Return the [x, y] coordinate for the center point of the cell that contains the specified text.  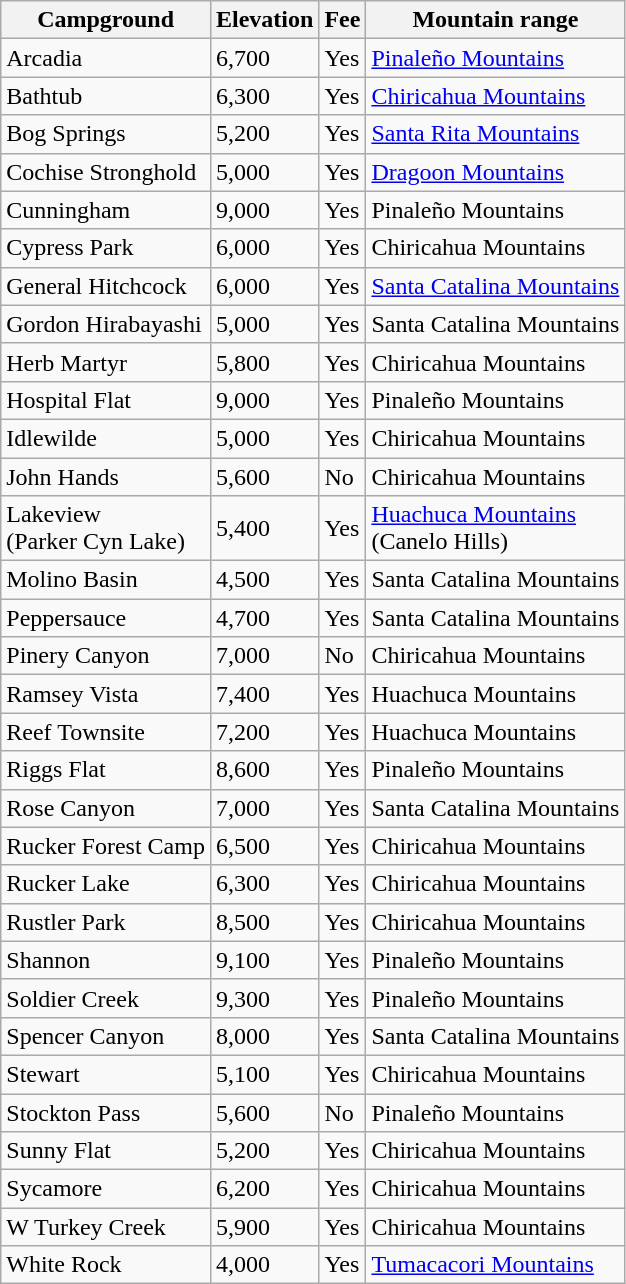
Spencer Canyon [106, 1036]
Soldier Creek [106, 998]
Molino Basin [106, 580]
Campground [106, 20]
8,600 [264, 770]
6,500 [264, 846]
Arcadia [106, 58]
Bog Springs [106, 134]
General Hitchcock [106, 286]
Huachuca Mountains(Canelo Hills) [496, 528]
5,800 [264, 362]
9,300 [264, 998]
Gordon Hirabayashi [106, 324]
Herb Martyr [106, 362]
9,100 [264, 960]
8,500 [264, 922]
7,400 [264, 694]
5,100 [264, 1074]
Reef Townsite [106, 732]
Pinery Canyon [106, 656]
4,500 [264, 580]
Rucker Lake [106, 884]
Riggs Flat [106, 770]
Hospital Flat [106, 400]
White Rock [106, 1265]
4,000 [264, 1265]
Lakeview(Parker Cyn Lake) [106, 528]
Ramsey Vista [106, 694]
7,200 [264, 732]
Peppersauce [106, 618]
Rucker Forest Camp [106, 846]
4,700 [264, 618]
6,200 [264, 1189]
Cunningham [106, 210]
Santa Rita Mountains [496, 134]
Sunny Flat [106, 1151]
Sycamore [106, 1189]
Tumacacori Mountains [496, 1265]
Bathtub [106, 96]
John Hands [106, 477]
Cypress Park [106, 248]
Dragoon Mountains [496, 172]
Mountain range [496, 20]
W Turkey Creek [106, 1227]
Rustler Park [106, 922]
Elevation [264, 20]
5,900 [264, 1227]
8,000 [264, 1036]
6,700 [264, 58]
Idlewilde [106, 438]
Shannon [106, 960]
Stewart [106, 1074]
Fee [342, 20]
Stockton Pass [106, 1113]
5,400 [264, 528]
Rose Canyon [106, 808]
Cochise Stronghold [106, 172]
